Return (X, Y) of the center of cell containing provided text 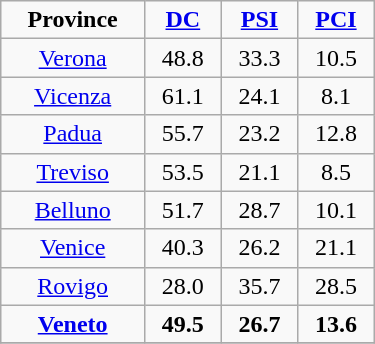
51.7 (184, 210)
28.5 (336, 286)
48.8 (184, 58)
10.5 (336, 58)
10.1 (336, 210)
35.7 (260, 286)
8.5 (336, 172)
24.1 (260, 96)
PCI (336, 20)
33.3 (260, 58)
Province (73, 20)
61.1 (184, 96)
53.5 (184, 172)
26.2 (260, 248)
Rovigo (73, 286)
Verona (73, 58)
23.2 (260, 134)
13.6 (336, 324)
Venice (73, 248)
28.0 (184, 286)
8.1 (336, 96)
40.3 (184, 248)
DC (184, 20)
49.5 (184, 324)
Vicenza (73, 96)
26.7 (260, 324)
12.8 (336, 134)
Treviso (73, 172)
Padua (73, 134)
28.7 (260, 210)
Veneto (73, 324)
Belluno (73, 210)
55.7 (184, 134)
PSI (260, 20)
